Scan for the cell matching the given text and deliver its [x, y] coordinate at center. 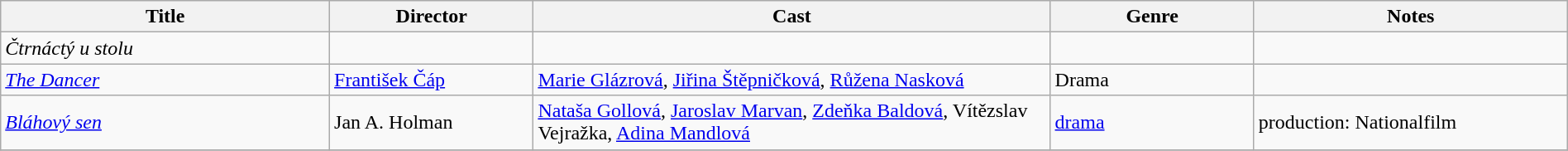
Čtrnáctý u stolu [165, 48]
Jan A. Holman [432, 123]
Cast [792, 17]
Director [432, 17]
The Dancer [165, 80]
production: Nationalfilm [1411, 123]
Drama [1152, 80]
František Čáp [432, 80]
Notes [1411, 17]
drama [1152, 123]
Title [165, 17]
Bláhový sen [165, 123]
Genre [1152, 17]
Marie Glázrová, Jiřina Štěpničková, Růžena Nasková [792, 80]
Nataša Gollová, Jaroslav Marvan, Zdeňka Baldová, Vítězslav Vejražka, Adina Mandlová [792, 123]
